Output the [X, Y] coordinate of the center of the cell containing the given text.  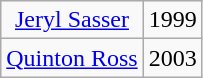
2003 [172, 58]
Jeryl Sasser [72, 20]
1999 [172, 20]
Quinton Ross [72, 58]
